Return the [x, y] coordinate for the center point of the cell that contains the specified text.  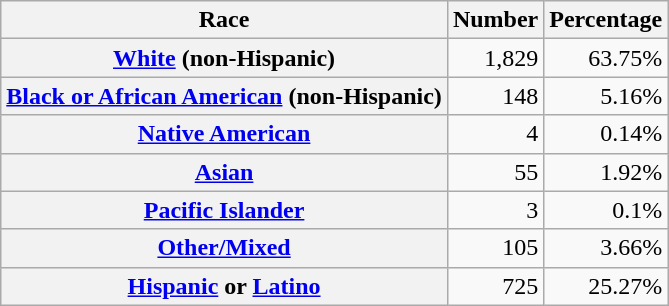
5.16% [606, 96]
Race [224, 20]
Asian [224, 172]
0.1% [606, 210]
Hispanic or Latino [224, 286]
4 [495, 134]
Pacific Islander [224, 210]
3.66% [606, 248]
1.92% [606, 172]
725 [495, 286]
White (non-Hispanic) [224, 58]
55 [495, 172]
1,829 [495, 58]
Percentage [606, 20]
105 [495, 248]
Native American [224, 134]
0.14% [606, 134]
Number [495, 20]
3 [495, 210]
Other/Mixed [224, 248]
Black or African American (non-Hispanic) [224, 96]
25.27% [606, 286]
63.75% [606, 58]
148 [495, 96]
